Provide the [x, y] coordinate of the cell's center where the given text is located.  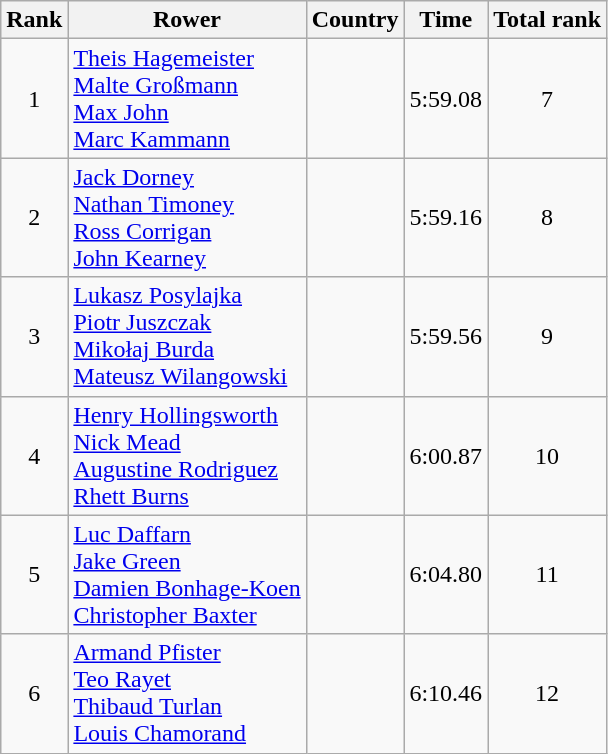
4 [34, 456]
Rower [187, 20]
6 [34, 694]
Jack DorneyNathan TimoneyRoss CorriganJohn Kearney [187, 218]
10 [548, 456]
12 [548, 694]
Lukasz PosylajkaPiotr JuszczakMikołaj BurdaMateusz Wilangowski [187, 336]
2 [34, 218]
9 [548, 336]
Theis HagemeisterMalte GroßmannMax JohnMarc Kammann [187, 98]
7 [548, 98]
Henry HollingsworthNick MeadAugustine RodriguezRhett Burns [187, 456]
Luc DaffarnJake GreenDamien Bonhage-KoenChristopher Baxter [187, 574]
8 [548, 218]
3 [34, 336]
11 [548, 574]
6:04.80 [446, 574]
Rank [34, 20]
Time [446, 20]
5:59.08 [446, 98]
5:59.56 [446, 336]
Country [355, 20]
5:59.16 [446, 218]
6:00.87 [446, 456]
1 [34, 98]
5 [34, 574]
6:10.46 [446, 694]
Armand PfisterTeo RayetThibaud TurlanLouis Chamorand [187, 694]
Total rank [548, 20]
